Identify which cell holds the provided text, then report its [X, Y] central coordinate. 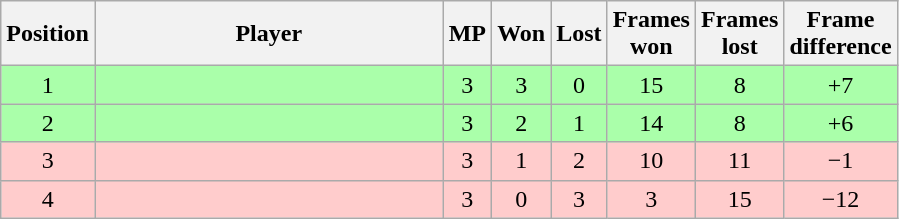
Frames lost [739, 34]
4 [48, 199]
Player [268, 34]
10 [651, 161]
Won [522, 34]
+6 [840, 123]
Position [48, 34]
14 [651, 123]
−12 [840, 199]
11 [739, 161]
Frame difference [840, 34]
+7 [840, 85]
−1 [840, 161]
Frames won [651, 34]
MP [468, 34]
Lost [579, 34]
